Scan for the cell matching the given text and deliver its [x, y] coordinate at center. 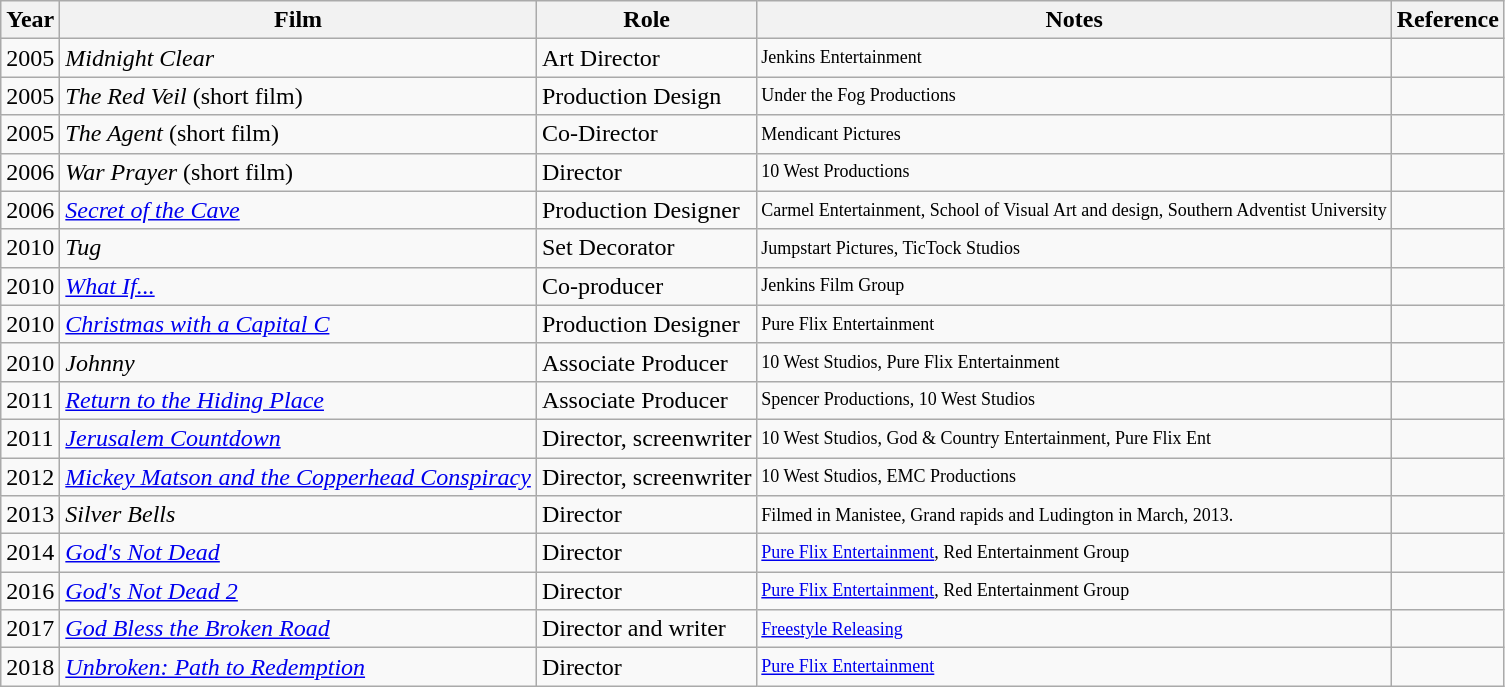
God's Not Dead [298, 553]
God's Not Dead 2 [298, 591]
Director and writer [646, 629]
10 West Studios, God & Country Entertainment, Pure Flix Ent [1074, 438]
Jenkins Entertainment [1074, 58]
Return to the Hiding Place [298, 400]
What If... [298, 286]
God Bless the Broken Road [298, 629]
Johnny [298, 362]
Carmel Entertainment, School of Visual Art and design, Southern Adventist University [1074, 210]
Spencer Productions, 10 West Studios [1074, 400]
Under the Fog Productions [1074, 96]
Co-Director [646, 134]
Year [30, 20]
Film [298, 20]
Tug [298, 248]
Mickey Matson and the Copperhead Conspiracy [298, 477]
Notes [1074, 20]
2013 [30, 515]
10 West Studios, EMC Productions [1074, 477]
Secret of the Cave [298, 210]
Reference [1448, 20]
Jerusalem Countdown [298, 438]
2012 [30, 477]
Mendicant Pictures [1074, 134]
2014 [30, 553]
Production Design [646, 96]
Midnight Clear [298, 58]
10 West Studios, Pure Flix Entertainment [1074, 362]
Set Decorator [646, 248]
2017 [30, 629]
Role [646, 20]
Jumpstart Pictures, TicTock Studios [1074, 248]
Jenkins Film Group [1074, 286]
Freestyle Releasing [1074, 629]
2018 [30, 667]
The Red Veil (short film) [298, 96]
Christmas with a Capital C [298, 324]
2016 [30, 591]
Co-producer [646, 286]
Silver Bells [298, 515]
Art Director [646, 58]
Filmed in Manistee, Grand rapids and Ludington in March, 2013. [1074, 515]
Unbroken: Path to Redemption [298, 667]
The Agent (short film) [298, 134]
10 West Productions [1074, 172]
War Prayer (short film) [298, 172]
